From the cell containing the given text, extract its center point as (x, y) coordinate. 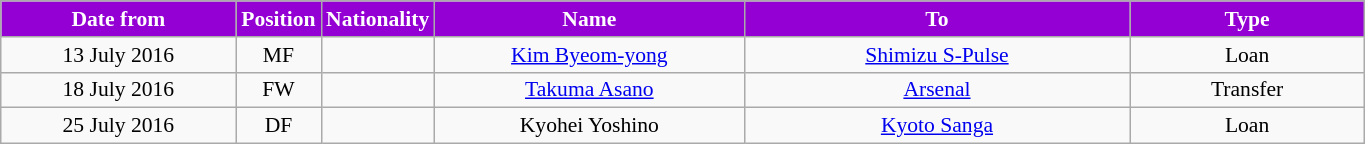
Transfer (1248, 90)
Kyohei Yoshino (589, 126)
MF (278, 55)
Type (1248, 19)
Date from (118, 19)
Kim Byeom-yong (589, 55)
DF (278, 126)
Kyoto Sanga (936, 126)
FW (278, 90)
Takuma Asano (589, 90)
To (936, 19)
Name (589, 19)
25 July 2016 (118, 126)
Shimizu S-Pulse (936, 55)
Position (278, 19)
18 July 2016 (118, 90)
Nationality (378, 19)
Arsenal (936, 90)
13 July 2016 (118, 55)
